Capture the cell that displays the provided text and extract its [X, Y] central coordinate. 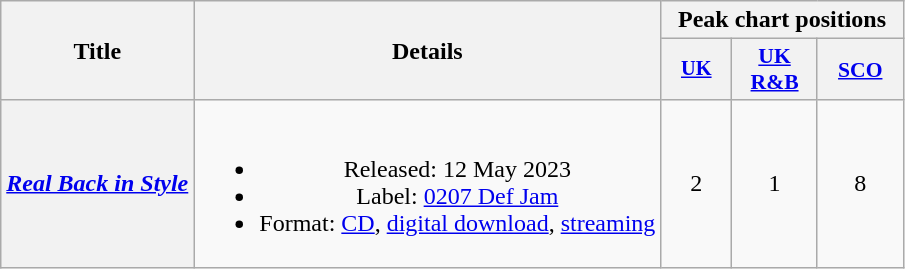
8 [860, 184]
UK [696, 70]
1 [775, 184]
Peak chart positions [782, 20]
Released: 12 May 2023Label: 0207 Def JamFormat: CD, digital download, streaming [428, 184]
UKR&B [775, 70]
2 [696, 184]
Title [98, 50]
SCO [860, 70]
Real Back in Style [98, 184]
Details [428, 50]
